Locate the cell with the specified text and output its (X, Y) center coordinate. 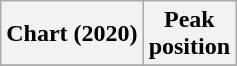
Chart (2020) (72, 34)
Peakposition (189, 34)
